Determine the (X, Y) coordinate at the center of the cell enclosing the given text.  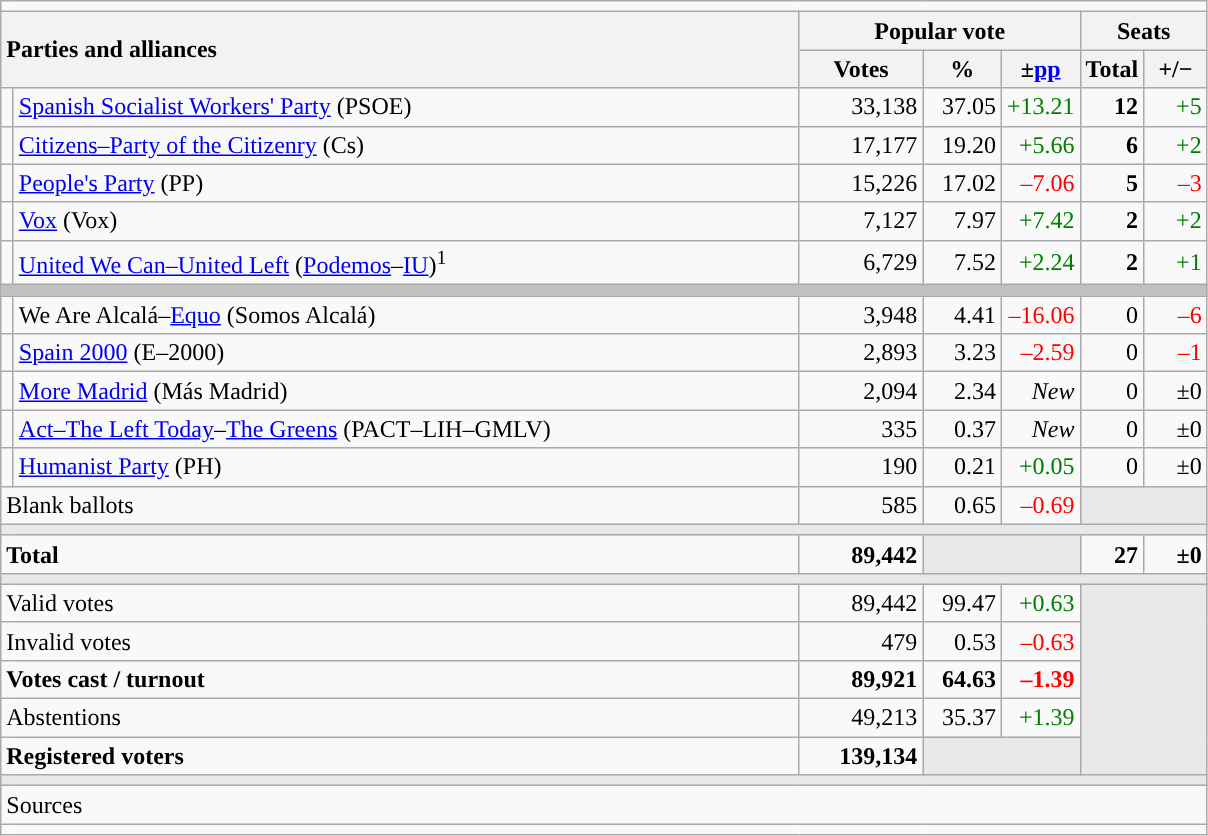
0.21 (962, 467)
139,134 (861, 756)
+1 (1176, 262)
4.41 (962, 315)
585 (861, 505)
Spanish Socialist Workers' Party (PSOE) (406, 107)
+13.21 (1040, 107)
–1 (1176, 353)
0.37 (962, 429)
Invalid votes (400, 641)
33,138 (861, 107)
479 (861, 641)
89,921 (861, 679)
7.97 (962, 221)
Citizens–Party of the Citizenry (Cs) (406, 145)
+0.63 (1040, 603)
Blank ballots (400, 505)
19.20 (962, 145)
People's Party (PP) (406, 183)
+0.05 (1040, 467)
Abstentions (400, 718)
7,127 (861, 221)
2,893 (861, 353)
Spain 2000 (E–2000) (406, 353)
Act–The Left Today–The Greens (PACT–LIH–GMLV) (406, 429)
Votes cast / turnout (400, 679)
3.23 (962, 353)
Parties and alliances (400, 50)
% (962, 69)
Registered voters (400, 756)
0.53 (962, 641)
Votes (861, 69)
–16.06 (1040, 315)
–0.69 (1040, 505)
+1.39 (1040, 718)
6,729 (861, 262)
7.52 (962, 262)
15,226 (861, 183)
3,948 (861, 315)
27 (1112, 554)
+2.24 (1040, 262)
37.05 (962, 107)
6 (1112, 145)
0.65 (962, 505)
–6 (1176, 315)
United We Can–United Left (Podemos–IU)1 (406, 262)
+5.66 (1040, 145)
More Madrid (Más Madrid) (406, 391)
+5 (1176, 107)
–0.63 (1040, 641)
We Are Alcalá–Equo (Somos Alcalá) (406, 315)
12 (1112, 107)
17,177 (861, 145)
+/− (1176, 69)
–1.39 (1040, 679)
5 (1112, 183)
99.47 (962, 603)
–7.06 (1040, 183)
335 (861, 429)
Seats (1144, 31)
64.63 (962, 679)
Valid votes (400, 603)
49,213 (861, 718)
17.02 (962, 183)
2.34 (962, 391)
190 (861, 467)
Popular vote (940, 31)
Vox (Vox) (406, 221)
±pp (1040, 69)
+7.42 (1040, 221)
–2.59 (1040, 353)
Humanist Party (PH) (406, 467)
–3 (1176, 183)
Sources (604, 805)
2,094 (861, 391)
35.37 (962, 718)
